Provide the (x, y) coordinate of the cell's center where the given text is located.  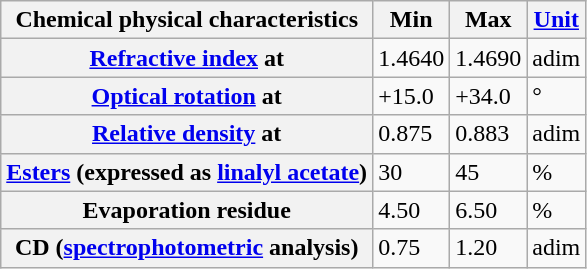
Max (488, 20)
0.875 (412, 134)
0.883 (488, 134)
6.50 (488, 210)
Chemical physical characteristics (187, 20)
Min (412, 20)
CD (spectrophotometric analysis) (187, 248)
0.75 (412, 248)
45 (488, 172)
Evaporation residue (187, 210)
Esters (expressed as linalyl acetate) (187, 172)
1.4640 (412, 58)
Refractive index at (187, 58)
+34.0 (488, 96)
1.20 (488, 248)
30 (412, 172)
4.50 (412, 210)
Optical rotation at (187, 96)
Relative density at (187, 134)
Unit (556, 20)
+15.0 (412, 96)
° (556, 96)
1.4690 (488, 58)
